Locate the cell with the specified text and output its (X, Y) center coordinate. 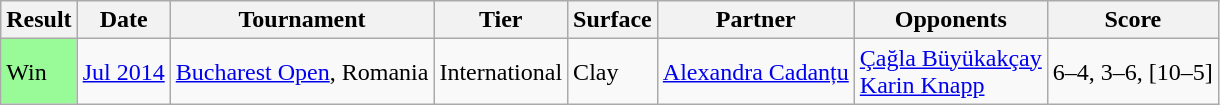
Tier (501, 20)
Bucharest Open, Romania (302, 72)
Surface (613, 20)
Score (1132, 20)
Çağla Büyükakçay Karin Knapp (950, 72)
Alexandra Cadanțu (756, 72)
International (501, 72)
6–4, 3–6, [10–5] (1132, 72)
Jul 2014 (124, 72)
Tournament (302, 20)
Opponents (950, 20)
Win (39, 72)
Result (39, 20)
Date (124, 20)
Clay (613, 72)
Partner (756, 20)
